Return the [X, Y] coordinate for the center point of the cell that contains the specified text.  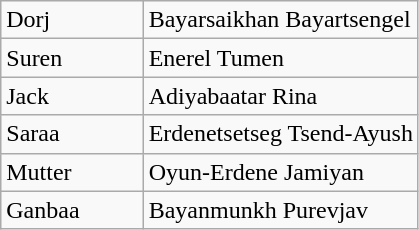
Saraa [72, 134]
Bayarsaikhan Bayartsengel [280, 20]
Enerel Tumen [280, 58]
Dorj [72, 20]
Erdenetsetseg Tsend-Ayush [280, 134]
Suren [72, 58]
Mutter [72, 172]
Oyun-Erdene Jamiyan [280, 172]
Bayanmunkh Purevjav [280, 210]
Ganbaa [72, 210]
Jack [72, 96]
Adiyabaatar Rina [280, 96]
